Return [x, y] of the center of cell containing provided text 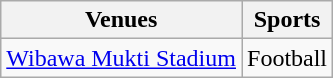
Wibawa Mukti Stadium [122, 58]
Sports [288, 20]
Venues [122, 20]
Football [288, 58]
